Identify which cell holds the provided text, then report its (x, y) central coordinate. 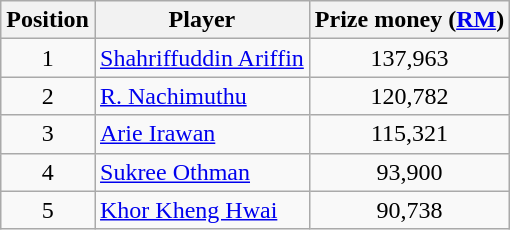
3 (48, 134)
115,321 (409, 134)
Sukree Othman (202, 172)
90,738 (409, 210)
Player (202, 20)
Arie Irawan (202, 134)
137,963 (409, 58)
R. Nachimuthu (202, 96)
Shahriffuddin Ariffin (202, 58)
5 (48, 210)
Position (48, 20)
Khor Kheng Hwai (202, 210)
2 (48, 96)
4 (48, 172)
93,900 (409, 172)
1 (48, 58)
Prize money (RM) (409, 20)
120,782 (409, 96)
